For the text-containing cell, return its midpoint in (x, y) coordinate format. 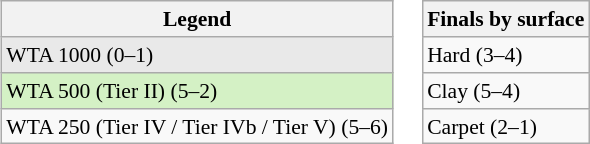
WTA 1000 (0–1) (197, 55)
Carpet (2–1) (506, 126)
WTA 250 (Tier IV / Tier IVb / Tier V) (5–6) (197, 126)
Legend (197, 19)
Clay (5–4) (506, 91)
WTA 500 (Tier II) (5–2) (197, 91)
Finals by surface (506, 19)
Hard (3–4) (506, 55)
